Locate the cell with the specified text and output its [x, y] center coordinate. 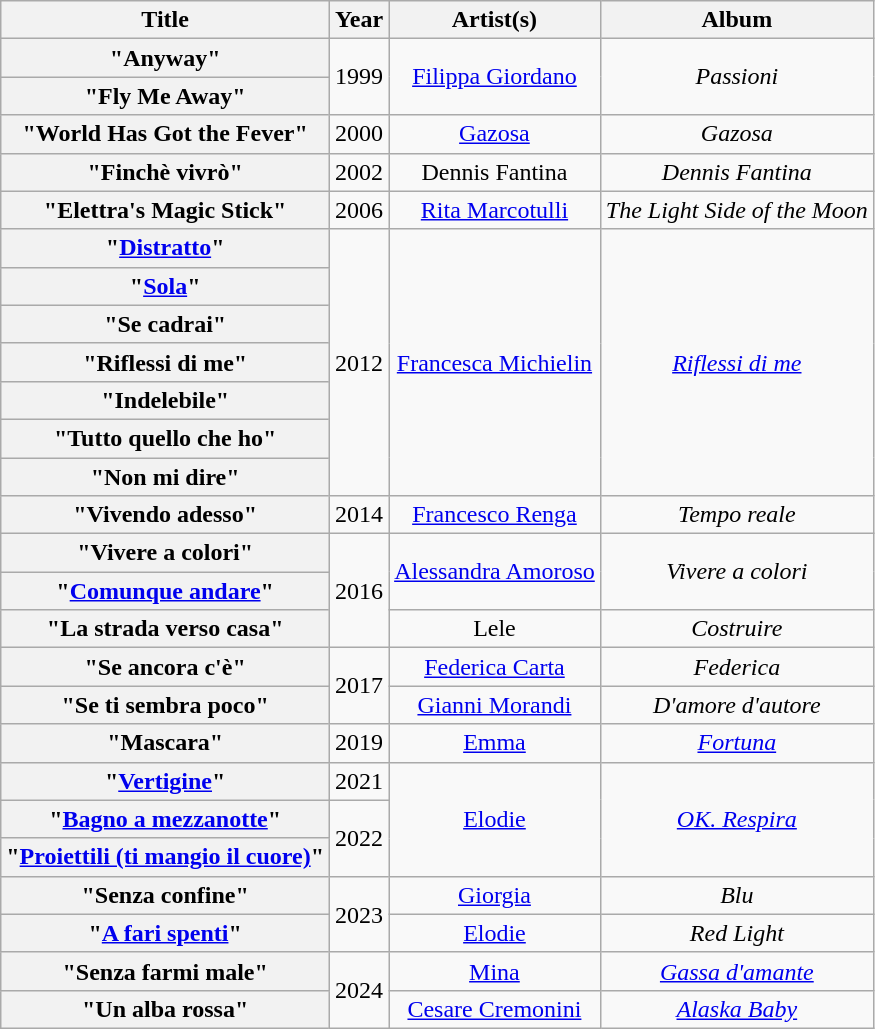
2019 [360, 743]
Alessandra Amoroso [495, 572]
"Se ti sembra poco" [166, 705]
Red Light [736, 933]
Giorgia [495, 895]
Lele [495, 629]
Gianni Morandi [495, 705]
"Mascara" [166, 743]
"Proiettili (ti mangio il cuore)" [166, 857]
"Elettra's Magic Stick" [166, 210]
"A fari spenti" [166, 933]
2012 [360, 362]
Emma [495, 743]
Riflessi di me [736, 362]
OK. Respira [736, 819]
"Non mi dire" [166, 477]
Alaska Baby [736, 1009]
"Senza farmi male" [166, 971]
Year [360, 20]
Filippa Giordano [495, 77]
Passioni [736, 77]
Fortuna [736, 743]
2024 [360, 990]
Mina [495, 971]
Tempo reale [736, 515]
Title [166, 20]
2022 [360, 838]
"Fly Me Away" [166, 96]
"Vertigine" [166, 781]
2002 [360, 172]
2006 [360, 210]
Blu [736, 895]
"Tutto quello che ho" [166, 438]
2021 [360, 781]
"Riflessi di me" [166, 362]
"Distratto" [166, 248]
Francesca Michielin [495, 362]
Artist(s) [495, 20]
Album [736, 20]
"World Has Got the Fever" [166, 134]
"Comunque andare" [166, 591]
2014 [360, 515]
Francesco Renga [495, 515]
"Se ancora c'è" [166, 667]
"Vivere a colori" [166, 553]
Cesare Cremonini [495, 1009]
"Se cadrai" [166, 324]
"Un alba rossa" [166, 1009]
Rita Marcotulli [495, 210]
"Sola" [166, 286]
Costruire [736, 629]
"Vivendo adesso" [166, 515]
"Indelebile" [166, 400]
2023 [360, 914]
Federica Carta [495, 667]
The Light Side of the Moon [736, 210]
D'amore d'autore [736, 705]
Vivere a colori [736, 572]
"La strada verso casa" [166, 629]
"Bagno a mezzanotte" [166, 819]
"Anyway" [166, 58]
Gassa d'amante [736, 971]
"Finchè vivrò" [166, 172]
1999 [360, 77]
Federica [736, 667]
2017 [360, 686]
2016 [360, 591]
"Senza confine" [166, 895]
2000 [360, 134]
